Output the [x, y] coordinate of the center of the cell containing the given text.  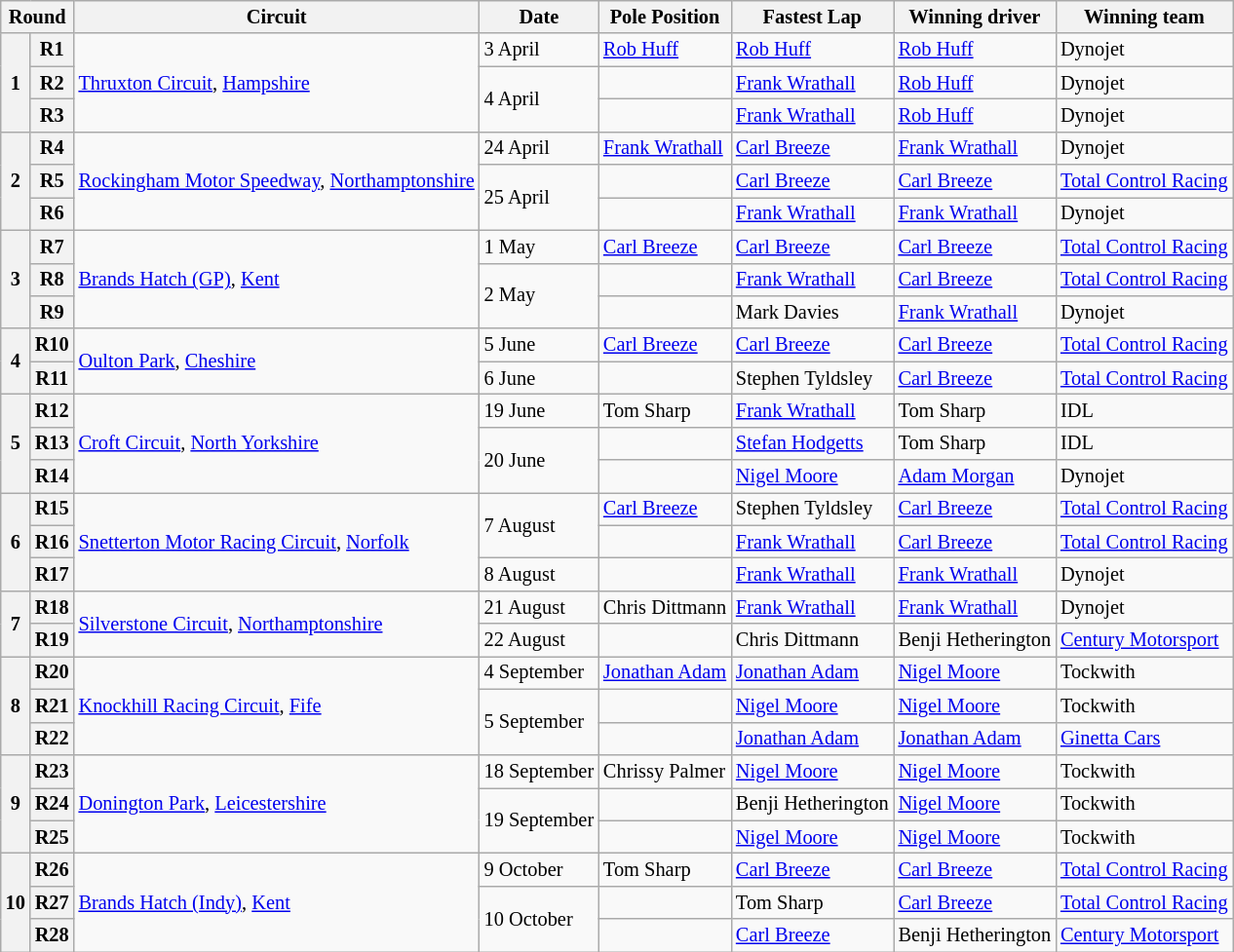
Chrissy Palmer [665, 771]
9 October [539, 869]
R7 [53, 247]
Brands Hatch (Indy), Kent [277, 902]
19 September [539, 820]
R28 [53, 935]
4 September [539, 672]
1 May [539, 247]
3 April [539, 50]
Winning driver [975, 17]
R1 [53, 50]
3 [16, 279]
22 August [539, 640]
R4 [53, 148]
20 June [539, 460]
7 [16, 624]
5 September [539, 721]
Pole Position [665, 17]
R19 [53, 640]
Ginetta Cars [1144, 739]
Silverstone Circuit, Northamptonshire [277, 624]
Fastest Lap [813, 17]
R26 [53, 869]
Donington Park, Leicestershire [277, 803]
R25 [53, 837]
R23 [53, 771]
R27 [53, 902]
18 September [539, 771]
Snetterton Motor Racing Circuit, Norfolk [277, 542]
R9 [53, 312]
9 [16, 803]
R11 [53, 378]
R13 [53, 443]
R18 [53, 607]
R21 [53, 705]
Oulton Park, Cheshire [277, 361]
R17 [53, 574]
R2 [53, 83]
R6 [53, 213]
8 [16, 705]
Winning team [1144, 17]
4 [16, 361]
Date [539, 17]
4 April [539, 99]
Stefan Hodgetts [813, 443]
5 June [539, 345]
21 August [539, 607]
19 June [539, 410]
R20 [53, 672]
6 June [539, 378]
8 August [539, 574]
25 April [539, 197]
2 [16, 181]
Mark Davies [813, 312]
10 October [539, 918]
R8 [53, 280]
R3 [53, 115]
R14 [53, 476]
5 [16, 442]
6 [16, 542]
R22 [53, 739]
R5 [53, 181]
Circuit [277, 17]
R16 [53, 542]
Thruxton Circuit, Hampshire [277, 82]
Knockhill Racing Circuit, Fife [277, 705]
Round [37, 17]
Croft Circuit, North Yorkshire [277, 442]
R24 [53, 804]
1 [16, 82]
R15 [53, 509]
Brands Hatch (GP), Kent [277, 279]
7 August [539, 524]
2 May [539, 296]
10 [16, 902]
24 April [539, 148]
R10 [53, 345]
Rockingham Motor Speedway, Northamptonshire [277, 181]
R12 [53, 410]
Adam Morgan [975, 476]
